Identify which cell holds the provided text, then report its (x, y) central coordinate. 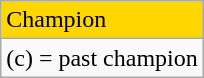
Champion (102, 20)
(c) = past champion (102, 58)
